Capture the cell that displays the provided text and extract its (x, y) central coordinate. 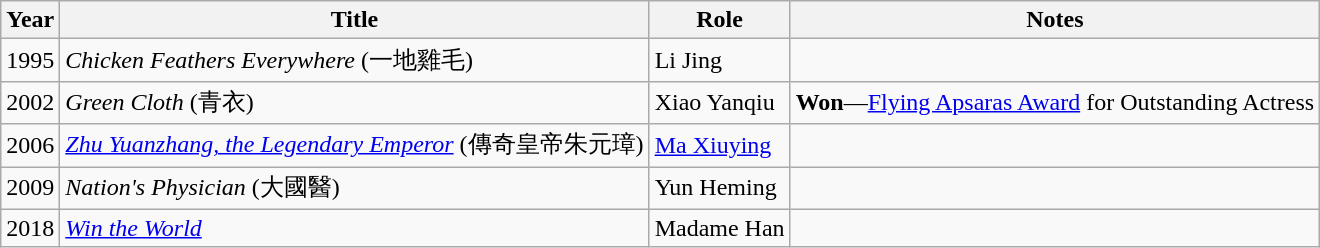
2018 (30, 228)
1995 (30, 60)
Won—Flying Apsaras Award for Outstanding Actress (1055, 102)
Xiao Yanqiu (720, 102)
Li Jing (720, 60)
Nation's Physician (大國醫) (354, 188)
Ma Xiuying (720, 146)
Yun Heming (720, 188)
2006 (30, 146)
Green Cloth (青衣) (354, 102)
Win the World (354, 228)
Zhu Yuanzhang, the Legendary Emperor (傳奇皇帝朱元璋) (354, 146)
Chicken Feathers Everywhere (一地雞毛) (354, 60)
Notes (1055, 20)
Madame Han (720, 228)
Role (720, 20)
2002 (30, 102)
2009 (30, 188)
Title (354, 20)
Year (30, 20)
